Determine the [X, Y] coordinate at the center of the cell enclosing the given text.  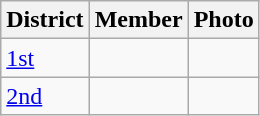
1st [45, 58]
Photo [224, 20]
2nd [45, 96]
Member [138, 20]
District [45, 20]
